From the cell containing the given text, extract its center point as [x, y] coordinate. 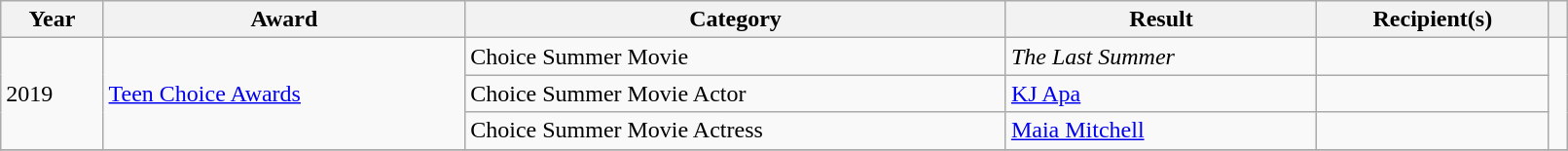
2019 [53, 94]
Choice Summer Movie Actress [736, 131]
Category [736, 19]
Recipient(s) [1433, 19]
The Last Summer [1160, 57]
Result [1160, 19]
Choice Summer Movie Actor [736, 94]
Teen Choice Awards [284, 94]
Award [284, 19]
Year [53, 19]
Choice Summer Movie [736, 57]
KJ Apa [1160, 94]
Maia Mitchell [1160, 131]
